Find where the given text appears and provide that cell's center as [X, Y] coordinate. 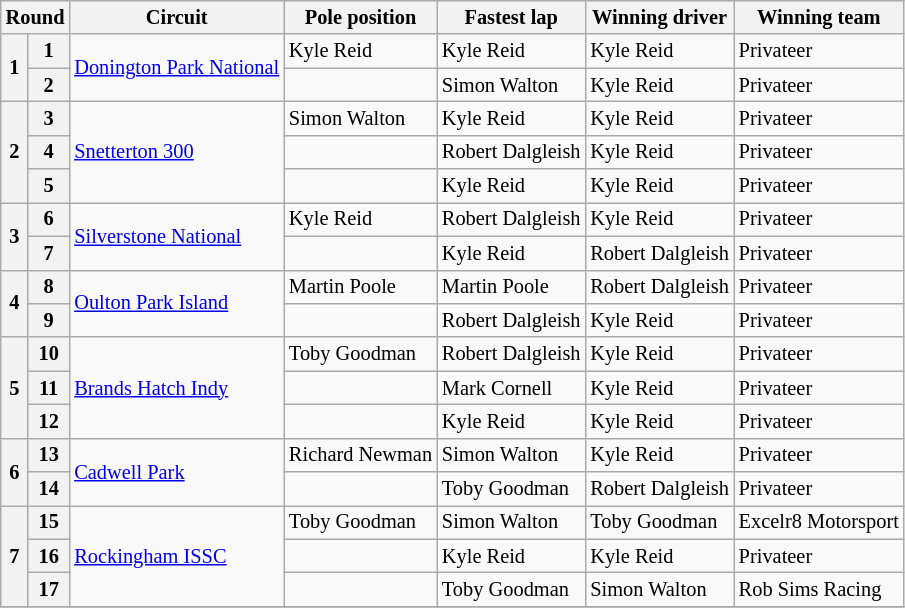
Round [36, 17]
Mark Cornell [511, 388]
Cadwell Park [176, 472]
Excelr8 Motorsport [819, 522]
8 [48, 287]
Brands Hatch Indy [176, 388]
12 [48, 421]
15 [48, 522]
9 [48, 320]
Circuit [176, 17]
Richard Newman [360, 455]
Winning team [819, 17]
13 [48, 455]
Silverstone National [176, 236]
Snetterton 300 [176, 152]
Rockingham ISSC [176, 556]
Donington Park National [176, 68]
11 [48, 388]
Rob Sims Racing [819, 589]
Fastest lap [511, 17]
Oulton Park Island [176, 304]
17 [48, 589]
Winning driver [659, 17]
14 [48, 489]
Pole position [360, 17]
16 [48, 556]
10 [48, 354]
